Search for the cell housing the specified text and yield its [X, Y] center coordinate. 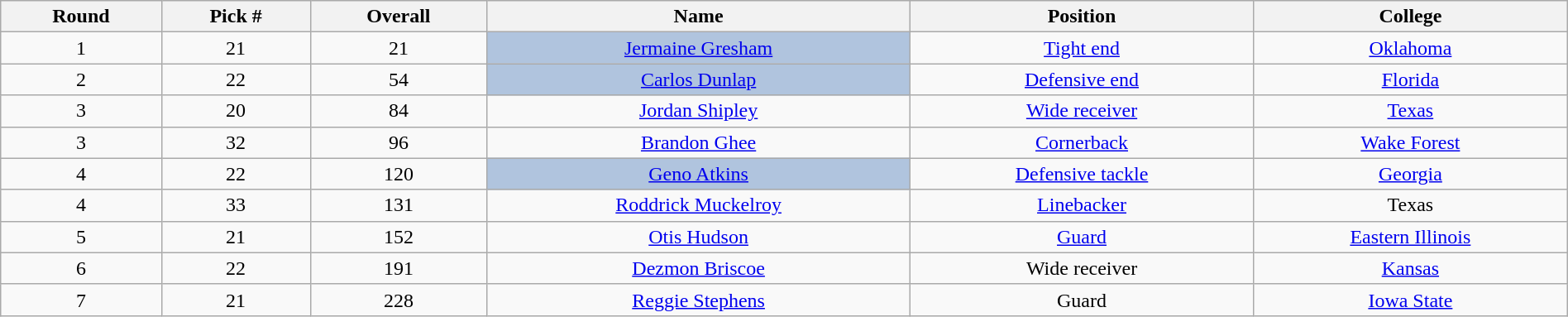
Reggie Stephens [699, 300]
131 [399, 205]
Defensive tackle [1082, 174]
32 [236, 142]
Linebacker [1082, 205]
33 [236, 205]
Brandon Ghee [699, 142]
Wake Forest [1411, 142]
152 [399, 237]
Dezmon Briscoe [699, 268]
Jordan Shipley [699, 111]
Carlos Dunlap [699, 79]
Round [81, 17]
Pick # [236, 17]
Florida [1411, 79]
Overall [399, 17]
Position [1082, 17]
6 [81, 268]
Kansas [1411, 268]
191 [399, 268]
Geno Atkins [699, 174]
Iowa State [1411, 300]
Cornerback [1082, 142]
College [1411, 17]
Eastern Illinois [1411, 237]
5 [81, 237]
20 [236, 111]
Tight end [1082, 48]
1 [81, 48]
Name [699, 17]
7 [81, 300]
228 [399, 300]
2 [81, 79]
Jermaine Gresham [699, 48]
Defensive end [1082, 79]
Oklahoma [1411, 48]
Otis Hudson [699, 237]
Roddrick Muckelroy [699, 205]
96 [399, 142]
120 [399, 174]
54 [399, 79]
Georgia [1411, 174]
84 [399, 111]
